Pinpoint the cell where the given text exists, returning its [x, y] midpoint coordinate. 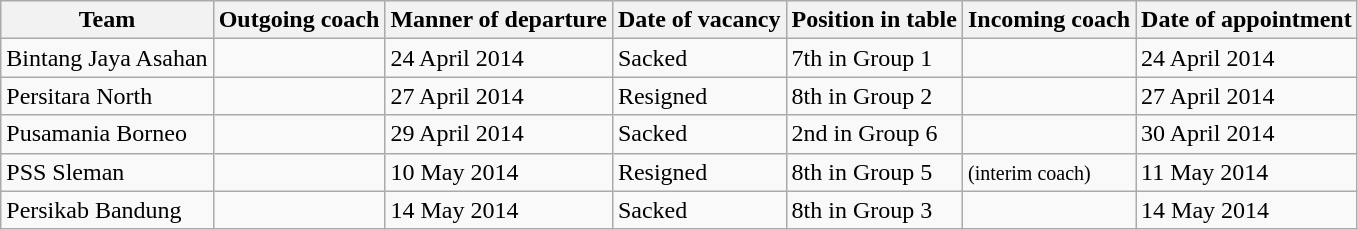
Manner of departure [498, 20]
PSS Sleman [107, 172]
8th in Group 3 [874, 210]
11 May 2014 [1247, 172]
Team [107, 20]
Date of appointment [1247, 20]
Persikab Bandung [107, 210]
Date of vacancy [699, 20]
Bintang Jaya Asahan [107, 58]
8th in Group 5 [874, 172]
2nd in Group 6 [874, 134]
8th in Group 2 [874, 96]
Incoming coach [1048, 20]
(interim coach) [1048, 172]
10 May 2014 [498, 172]
Pusamania Borneo [107, 134]
7th in Group 1 [874, 58]
29 April 2014 [498, 134]
Outgoing coach [299, 20]
30 April 2014 [1247, 134]
Persitara North [107, 96]
Position in table [874, 20]
